For the text-containing cell, return its midpoint in [x, y] coordinate format. 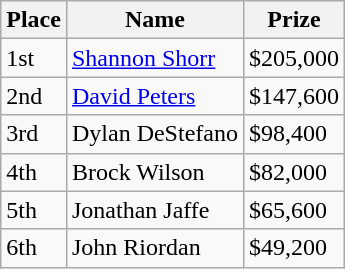
$49,200 [294, 248]
1st [34, 58]
6th [34, 248]
John Riordan [154, 248]
$82,000 [294, 172]
Prize [294, 20]
4th [34, 172]
Brock Wilson [154, 172]
Dylan DeStefano [154, 134]
2nd [34, 96]
Jonathan Jaffe [154, 210]
$205,000 [294, 58]
David Peters [154, 96]
3rd [34, 134]
Name [154, 20]
5th [34, 210]
$147,600 [294, 96]
$65,600 [294, 210]
Place [34, 20]
$98,400 [294, 134]
Shannon Shorr [154, 58]
